Provide the [X, Y] coordinate of the cell's center where the given text is located.  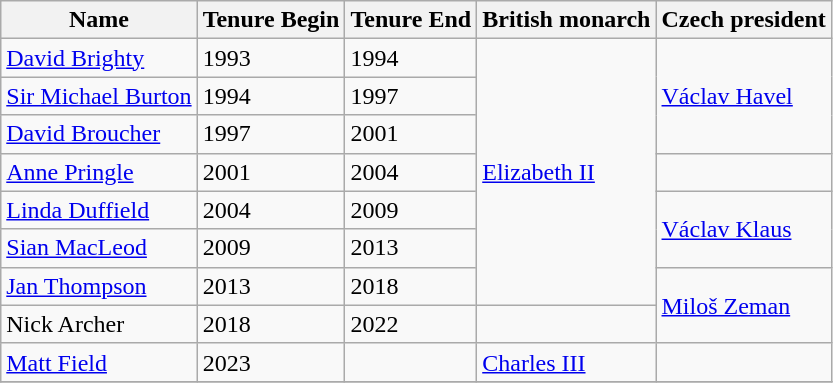
Sir Michael Burton [99, 96]
Charles III [566, 362]
Linda Duffield [99, 210]
Tenure End [411, 20]
British monarch [566, 20]
Name [99, 20]
Matt Field [99, 362]
Tenure Begin [271, 20]
2022 [411, 324]
David Broucher [99, 134]
Miloš Zeman [744, 305]
Jan Thompson [99, 286]
Nick Archer [99, 324]
Czech president [744, 20]
1993 [271, 58]
Elizabeth II [566, 172]
David Brighty [99, 58]
Václav Klaus [744, 229]
2023 [271, 362]
Anne Pringle [99, 172]
Václav Havel [744, 96]
Sian MacLeod [99, 248]
